Identify which cell holds the provided text, then report its [X, Y] central coordinate. 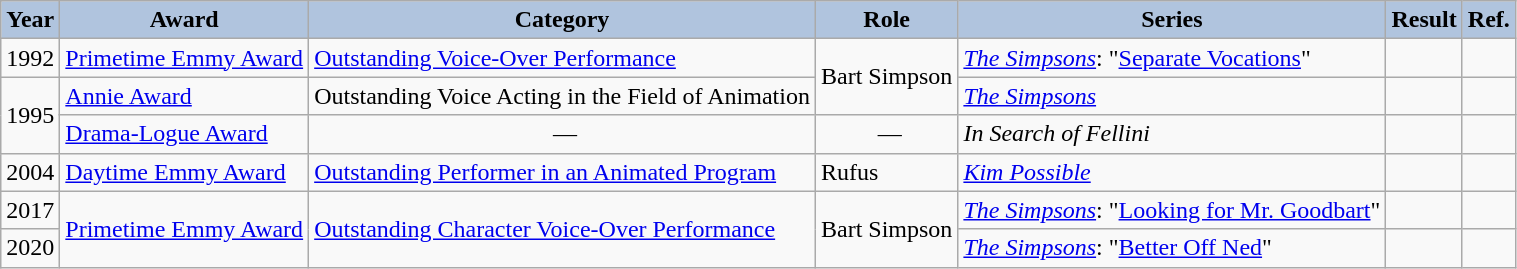
Annie Award [184, 96]
2017 [30, 210]
Outstanding Performer in an Animated Program [562, 172]
Year [30, 20]
The Simpsons: "Looking for Mr. Goodbart" [1172, 210]
Ref. [1488, 20]
Category [562, 20]
Rufus [886, 172]
Award [184, 20]
Series [1172, 20]
The Simpsons: "Better Off Ned" [1172, 248]
The Simpsons [1172, 96]
Drama-Logue Award [184, 134]
1992 [30, 58]
Daytime Emmy Award [184, 172]
1995 [30, 115]
Kim Possible [1172, 172]
Outstanding Voice-Over Performance [562, 58]
The Simpsons: "Separate Vocations" [1172, 58]
Result [1424, 20]
2020 [30, 248]
2004 [30, 172]
Role [886, 20]
Outstanding Voice Acting in the Field of Animation [562, 96]
Outstanding Character Voice-Over Performance [562, 229]
In Search of Fellini [1172, 134]
